Locate the cell with the specified text and output its [X, Y] center coordinate. 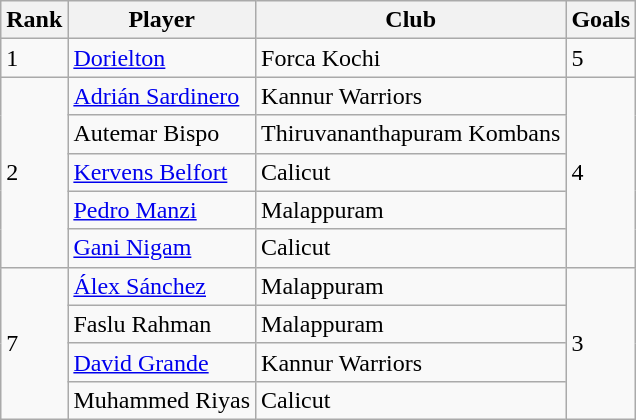
Álex Sánchez [162, 286]
Autemar Bispo [162, 134]
Dorielton [162, 58]
4 [601, 172]
Muhammed Riyas [162, 400]
1 [34, 58]
2 [34, 172]
7 [34, 343]
Gani Nigam [162, 248]
Thiruvananthapuram Kombans [411, 134]
Forca Kochi [411, 58]
Rank [34, 20]
Adrián Sardinero [162, 96]
Player [162, 20]
Kervens Belfort [162, 172]
Club [411, 20]
David Grande [162, 362]
Faslu Rahman [162, 324]
Goals [601, 20]
Pedro Manzi [162, 210]
3 [601, 343]
5 [601, 58]
